Detect which cell encompasses the target text, then output its [X, Y] center coordinate. 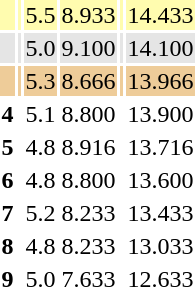
8.666 [88, 81]
7 [8, 213]
4 [8, 114]
5.2 [40, 213]
13.900 [160, 114]
13.716 [160, 147]
5.5 [40, 15]
9.100 [88, 48]
6 [8, 180]
5 [8, 147]
14.433 [160, 15]
8 [8, 246]
13.033 [160, 246]
13.433 [160, 213]
5.3 [40, 81]
5.1 [40, 114]
13.966 [160, 81]
14.100 [160, 48]
8.933 [88, 15]
8.916 [88, 147]
13.600 [160, 180]
5.0 [40, 48]
